Find where the given text appears and provide that cell's center as [x, y] coordinate. 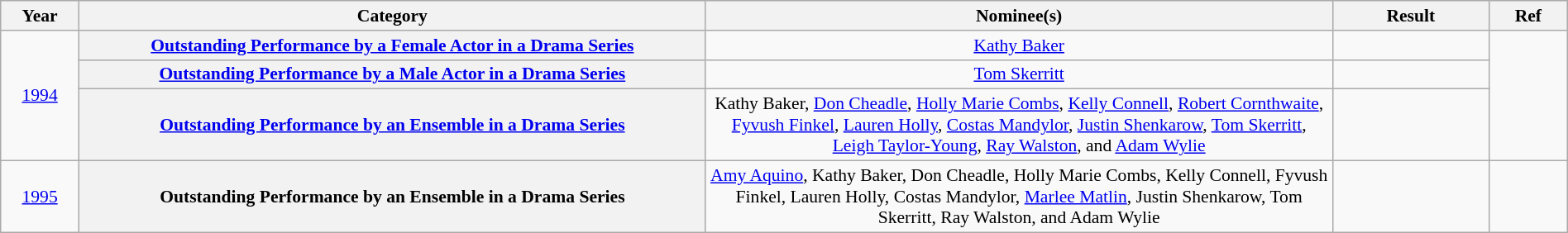
1995 [40, 197]
Outstanding Performance by a Male Actor in a Drama Series [392, 74]
Ref [1528, 16]
Year [40, 16]
Result [1411, 16]
1994 [40, 96]
Kathy Baker [1019, 45]
Category [392, 16]
Tom Skerritt [1019, 74]
Outstanding Performance by a Female Actor in a Drama Series [392, 45]
Nominee(s) [1019, 16]
